Determine the (x, y) coordinate at the center of the cell enclosing the given text.  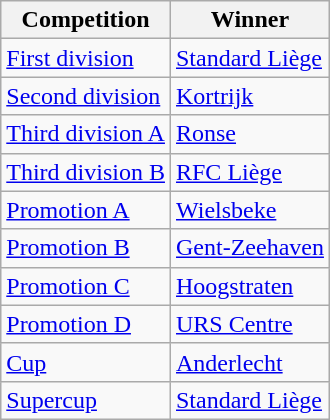
Promotion D (86, 324)
Kortrijk (250, 96)
Competition (86, 20)
Cup (86, 362)
Gent-Zeehaven (250, 248)
URS Centre (250, 324)
Winner (250, 20)
Wielsbeke (250, 210)
First division (86, 58)
RFC Liège (250, 172)
Second division (86, 96)
Promotion C (86, 286)
Anderlecht (250, 362)
Ronse (250, 134)
Third division A (86, 134)
Promotion B (86, 248)
Hoogstraten (250, 286)
Promotion A (86, 210)
Supercup (86, 400)
Third division B (86, 172)
